Identify which cell holds the provided text, then report its [x, y] central coordinate. 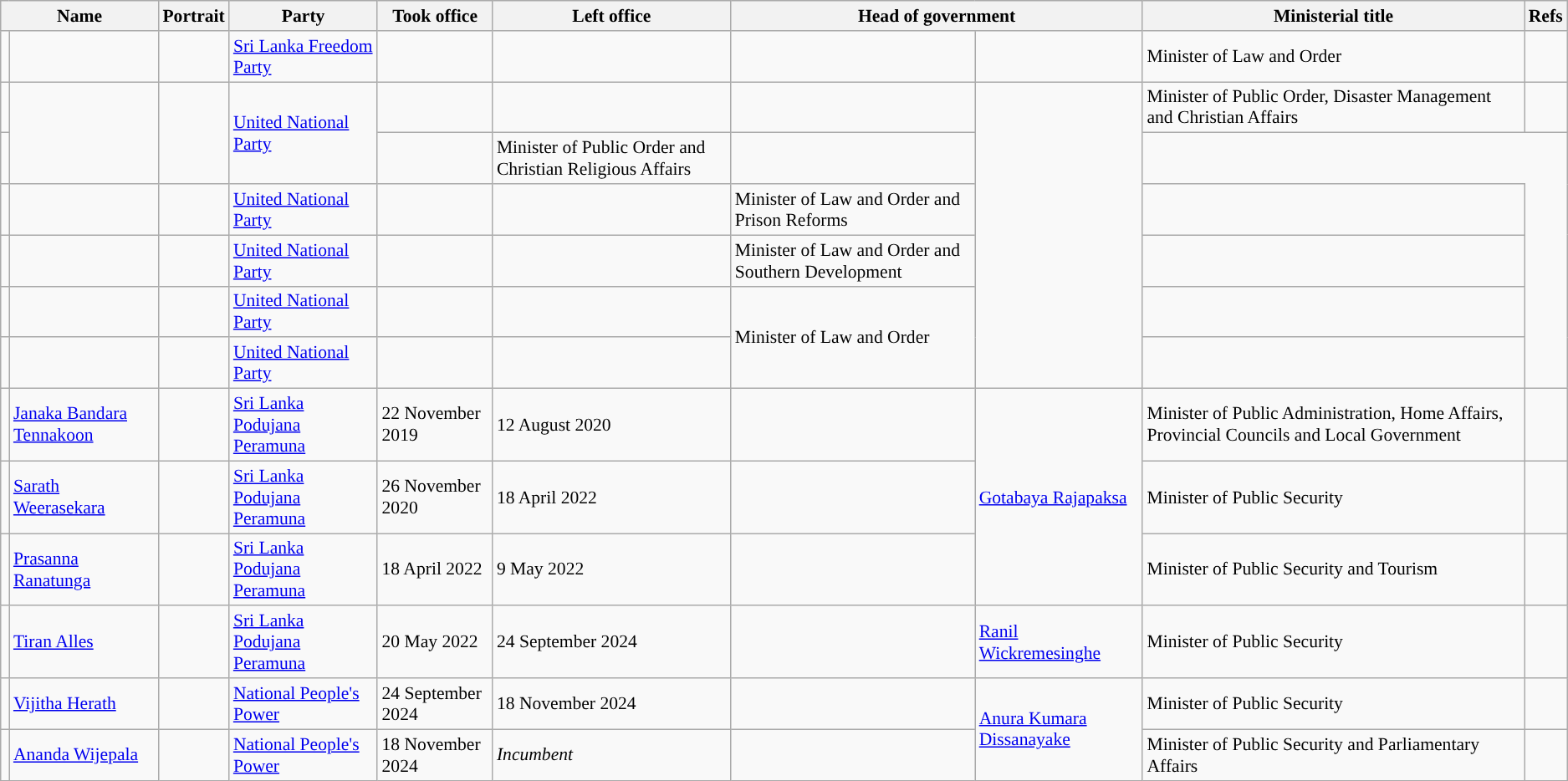
Minister of Public Order, Disaster Management and Christian Affairs [1333, 107]
Minister of Public Administration, Home Affairs, Provincial Councils and Local Government [1333, 425]
Sri Lanka Freedom Party [304, 57]
Refs [1545, 16]
Tiran Alles [84, 642]
Ministerial title [1333, 16]
Sarath Weerasekara [84, 497]
Ananda Wijepala [84, 754]
Name [80, 16]
12 August 2020 [612, 425]
20 May 2022 [435, 642]
Gotabaya Rajapaksa [1059, 498]
Ranil Wickremesinghe [1059, 642]
Prasanna Ranatunga [84, 570]
Anura Kumara Dissanayake [1059, 729]
26 November 2020 [435, 497]
Minister of Law and Order and Prison Reforms [853, 209]
Head of government [937, 16]
Portrait [193, 16]
Took office [435, 16]
22 November 2019 [435, 425]
Party [304, 16]
Minister of Public Security and Parliamentary Affairs [1333, 754]
Minister of Public Order and Christian Religious Affairs [612, 159]
Minister of Law and Order and Southern Development [853, 261]
Janaka Bandara Tennakoon [84, 425]
Vijitha Herath [84, 704]
Incumbent [612, 754]
Minister of Public Security and Tourism [1333, 570]
Left office [612, 16]
9 May 2022 [612, 570]
